Return [X, Y] of the center of cell containing provided text 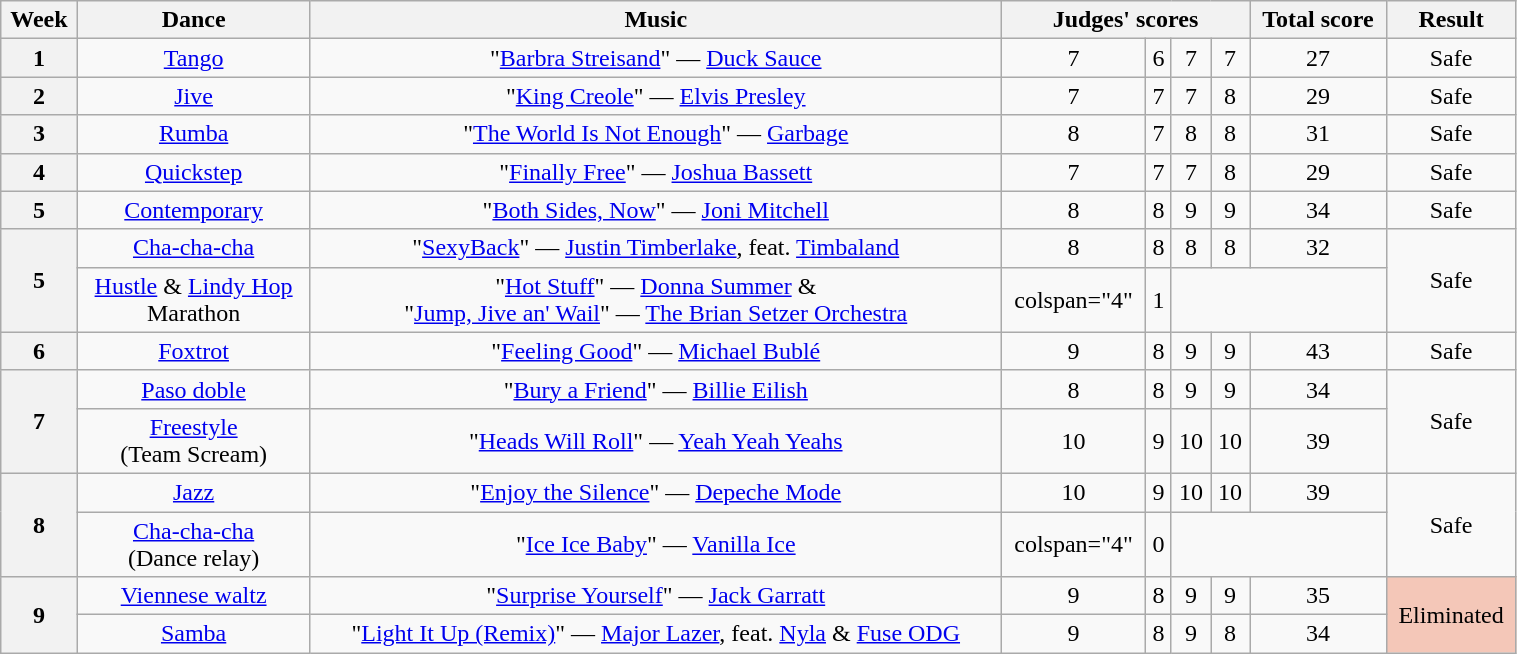
Viennese waltz [194, 596]
32 [1318, 248]
"Bury a Friend" — Billie Eilish [656, 389]
"Hot Stuff" — Donna Summer &"Jump, Jive an' Wail" — The Brian Setzer Orchestra [656, 300]
Dance [194, 20]
Jazz [194, 492]
"Light It Up (Remix)" — Major Lazer, feat. Nyla & Fuse ODG [656, 634]
"King Creole" — Elvis Presley [656, 96]
43 [1318, 351]
35 [1318, 596]
Result [1451, 20]
3 [39, 134]
Week [39, 20]
Quickstep [194, 172]
"Barbra Streisand" — Duck Sauce [656, 58]
Paso doble [194, 389]
Contemporary [194, 210]
"The World Is Not Enough" — Garbage [656, 134]
"Both Sides, Now" — Joni Mitchell [656, 210]
"Heads Will Roll" — Yeah Yeah Yeahs [656, 440]
27 [1318, 58]
Cha-cha-cha(Dance relay) [194, 544]
Hustle & Lindy HopMarathon [194, 300]
0 [1159, 544]
Freestyle(Team Scream) [194, 440]
Rumba [194, 134]
Music [656, 20]
Foxtrot [194, 351]
2 [39, 96]
"Surprise Yourself" — Jack Garratt [656, 596]
4 [39, 172]
"Finally Free" — Joshua Bassett [656, 172]
"Ice Ice Baby" — Vanilla Ice [656, 544]
Jive [194, 96]
Eliminated [1451, 615]
Cha-cha-cha [194, 248]
"Enjoy the Silence" — Depeche Mode [656, 492]
Judges' scores [1125, 20]
Samba [194, 634]
Tango [194, 58]
"Feeling Good" — Michael Bublé [656, 351]
"SexyBack" — Justin Timberlake, feat. Timbaland [656, 248]
31 [1318, 134]
Total score [1318, 20]
